Detect which cell encompasses the target text, then output its (X, Y) center coordinate. 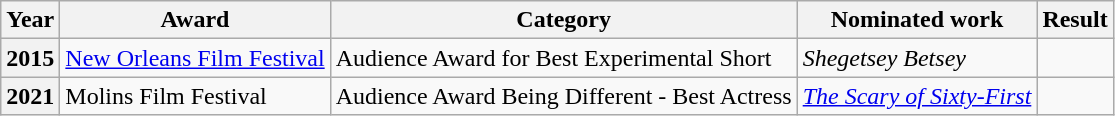
Category (564, 20)
The Scary of Sixty-First (917, 96)
Award (195, 20)
Shegetsey Betsey (917, 58)
Audience Award for Best Experimental Short (564, 58)
Nominated work (917, 20)
Year (30, 20)
2021 (30, 96)
New Orleans Film Festival (195, 58)
Audience Award Being Different - Best Actress (564, 96)
Molins Film Festival (195, 96)
Result (1075, 20)
2015 (30, 58)
